Identify which cell holds the provided text, then report its [x, y] central coordinate. 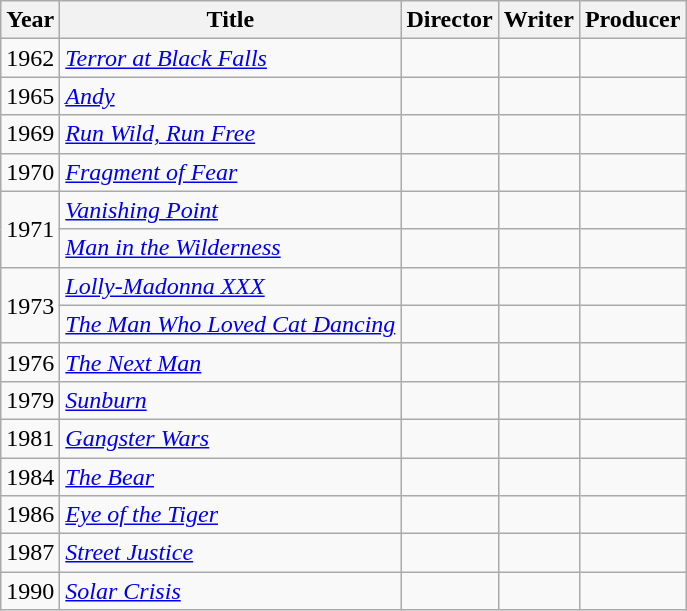
Man in the Wilderness [230, 248]
Year [30, 20]
1973 [30, 305]
Writer [538, 20]
Director [450, 20]
1965 [30, 96]
Solar Crisis [230, 591]
1976 [30, 362]
1971 [30, 229]
1962 [30, 58]
1987 [30, 553]
Fragment of Fear [230, 172]
Terror at Black Falls [230, 58]
Run Wild, Run Free [230, 134]
Street Justice [230, 553]
Sunburn [230, 400]
1984 [30, 477]
The Man Who Loved Cat Dancing [230, 324]
Eye of the Tiger [230, 515]
1979 [30, 400]
Vanishing Point [230, 210]
1986 [30, 515]
The Bear [230, 477]
1990 [30, 591]
The Next Man [230, 362]
1981 [30, 438]
1969 [30, 134]
Gangster Wars [230, 438]
Title [230, 20]
Andy [230, 96]
1970 [30, 172]
Lolly-Madonna XXX [230, 286]
Producer [632, 20]
